Return the (x, y) coordinate for the center point of the cell that contains the specified text.  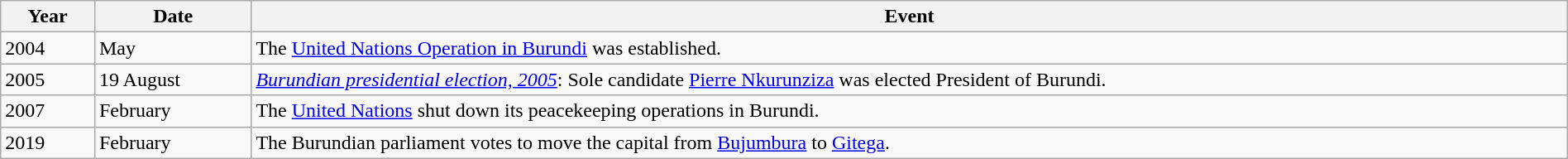
2007 (48, 111)
May (172, 48)
2004 (48, 48)
2019 (48, 142)
Year (48, 17)
Burundian presidential election, 2005: Sole candidate Pierre Nkurunziza was elected President of Burundi. (910, 79)
Event (910, 17)
The Burundian parliament votes to move the capital from Bujumbura to Gitega. (910, 142)
The United Nations shut down its peacekeeping operations in Burundi. (910, 111)
2005 (48, 79)
The United Nations Operation in Burundi was established. (910, 48)
19 August (172, 79)
Date (172, 17)
